Pinpoint the cell where the given text exists, returning its [X, Y] midpoint coordinate. 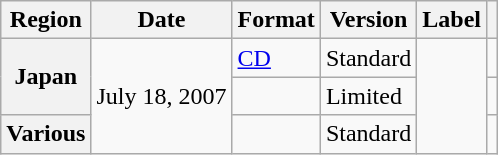
Various [46, 134]
Limited [368, 96]
CD [276, 58]
Label [452, 20]
Date [162, 20]
Version [368, 20]
Japan [46, 77]
Format [276, 20]
July 18, 2007 [162, 96]
Region [46, 20]
